Pinpoint the cell where the given text exists, returning its [x, y] midpoint coordinate. 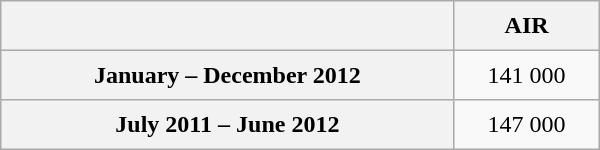
147 000 [526, 125]
141 000 [526, 75]
July 2011 – June 2012 [228, 125]
AIR [526, 26]
January – December 2012 [228, 75]
